Determine the [X, Y] coordinate at the center of the cell enclosing the given text.  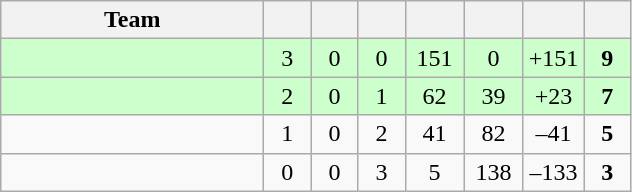
9 [608, 58]
+151 [554, 58]
Team [132, 20]
82 [494, 134]
–41 [554, 134]
151 [434, 58]
–133 [554, 172]
62 [434, 96]
138 [494, 172]
41 [434, 134]
7 [608, 96]
+23 [554, 96]
39 [494, 96]
